Return [x, y] of the center of cell containing provided text 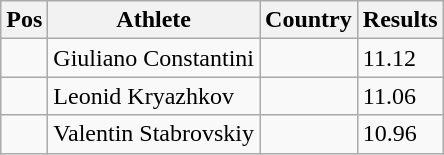
Leonid Kryazhkov [154, 96]
Results [400, 20]
Country [309, 20]
10.96 [400, 134]
11.06 [400, 96]
Valentin Stabrovskiy [154, 134]
Pos [24, 20]
Giuliano Constantini [154, 58]
Athlete [154, 20]
11.12 [400, 58]
